Detect which cell encompasses the target text, then output its (x, y) center coordinate. 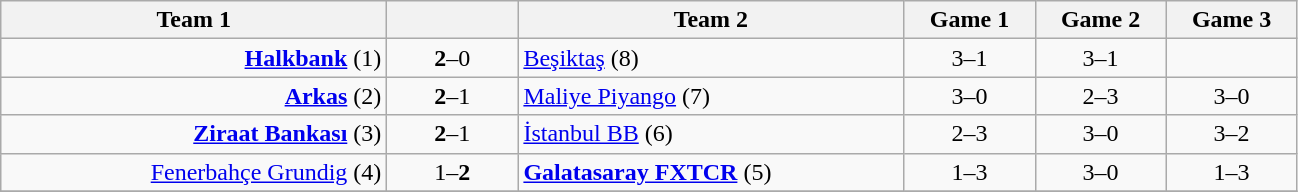
Fenerbahçe Grundig (4) (194, 172)
İstanbul BB (6) (711, 134)
Team 2 (711, 20)
Halkbank (1) (194, 58)
2–0 (452, 58)
Team 1 (194, 20)
1–2 (452, 172)
Arkas (2) (194, 96)
Galatasaray FXTCR (5) (711, 172)
Ziraat Bankası (3) (194, 134)
Maliye Piyango (7) (711, 96)
3–2 (1232, 134)
Game 2 (1100, 20)
Game 3 (1232, 20)
Game 1 (970, 20)
Beşiktaş (8) (711, 58)
